Locate the cell with the specified text and output its [X, Y] center coordinate. 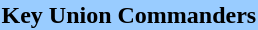
Key Union Commanders [129, 15]
